Detect which cell encompasses the target text, then output its (x, y) center coordinate. 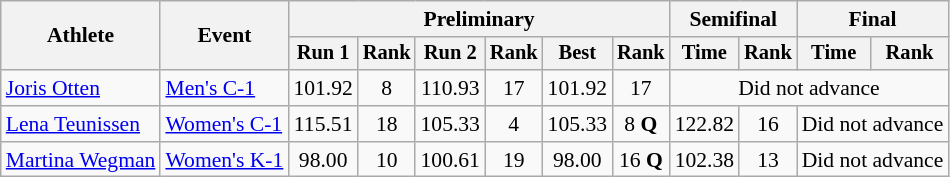
Run 2 (450, 54)
110.93 (450, 88)
Joris Otten (81, 88)
4 (514, 124)
Men's C-1 (224, 88)
Run 1 (322, 54)
16 (768, 124)
Event (224, 36)
Women's C-1 (224, 124)
Athlete (81, 36)
115.51 (322, 124)
Preliminary (478, 19)
18 (387, 124)
Final (873, 19)
Best (578, 54)
Semifinal (734, 19)
122.82 (704, 124)
Lena Teunissen (81, 124)
8 Q (641, 124)
8 (387, 88)
